Output the (x, y) coordinate of the center of the cell containing the given text.  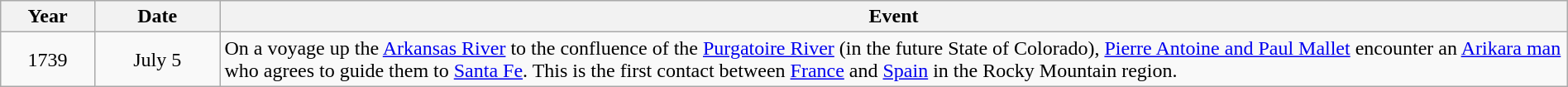
Date (157, 17)
1739 (48, 60)
July 5 (157, 60)
Year (48, 17)
Event (893, 17)
